For the text-containing cell, return its midpoint in [x, y] coordinate format. 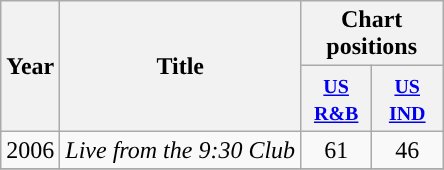
Year [30, 66]
US IND [408, 98]
2006 [30, 150]
US R&B [336, 98]
Chart positions [372, 34]
46 [408, 150]
Title [180, 66]
Live from the 9:30 Club [180, 150]
61 [336, 150]
